From the cell containing the given text, extract its center point as (x, y) coordinate. 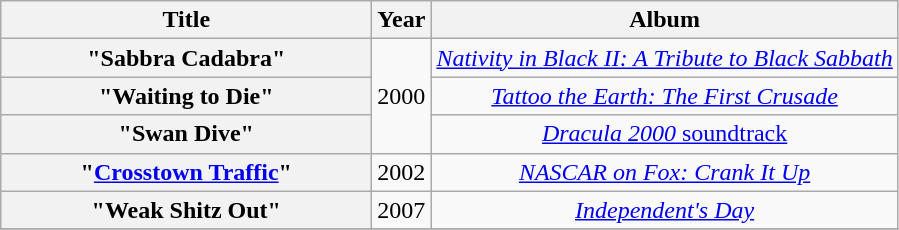
Title (186, 20)
Year (402, 20)
"Sabbra Cadabra" (186, 58)
"Crosstown Traffic" (186, 172)
2007 (402, 210)
"Waiting to Die" (186, 96)
2002 (402, 172)
Dracula 2000 soundtrack (664, 134)
"Weak Shitz Out" (186, 210)
Tattoo the Earth: The First Crusade (664, 96)
NASCAR on Fox: Crank It Up (664, 172)
Independent's Day (664, 210)
Album (664, 20)
Nativity in Black II: A Tribute to Black Sabbath (664, 58)
2000 (402, 96)
"Swan Dive" (186, 134)
